Output the [x, y] coordinate of the center of the cell containing the given text.  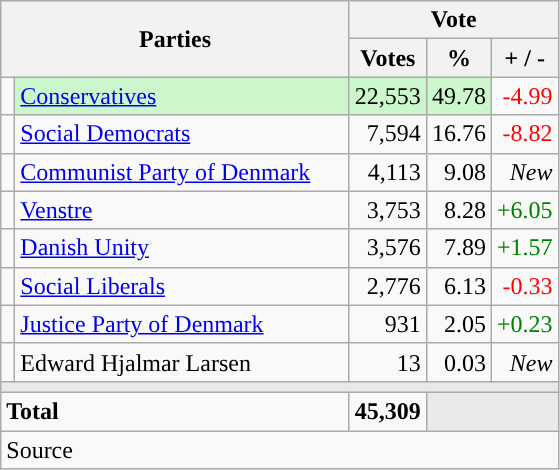
-0.33 [524, 286]
+1.57 [524, 248]
7.89 [458, 248]
Communist Party of Denmark [182, 172]
49.78 [458, 96]
Source [280, 449]
+0.23 [524, 324]
Edward Hjalmar Larsen [182, 362]
+6.05 [524, 210]
7,594 [388, 134]
% [458, 58]
Votes [388, 58]
8.28 [458, 210]
Social Democrats [182, 134]
9.08 [458, 172]
16.76 [458, 134]
3,753 [388, 210]
Danish Unity [182, 248]
4,113 [388, 172]
-8.82 [524, 134]
0.03 [458, 362]
-4.99 [524, 96]
Social Liberals [182, 286]
2,776 [388, 286]
Venstre [182, 210]
Vote [454, 20]
Parties [176, 39]
Justice Party of Denmark [182, 324]
3,576 [388, 248]
Conservatives [182, 96]
2.05 [458, 324]
22,553 [388, 96]
45,309 [388, 411]
13 [388, 362]
6.13 [458, 286]
Total [176, 411]
931 [388, 324]
+ / - [524, 58]
